Identify which cell holds the provided text, then report its (x, y) central coordinate. 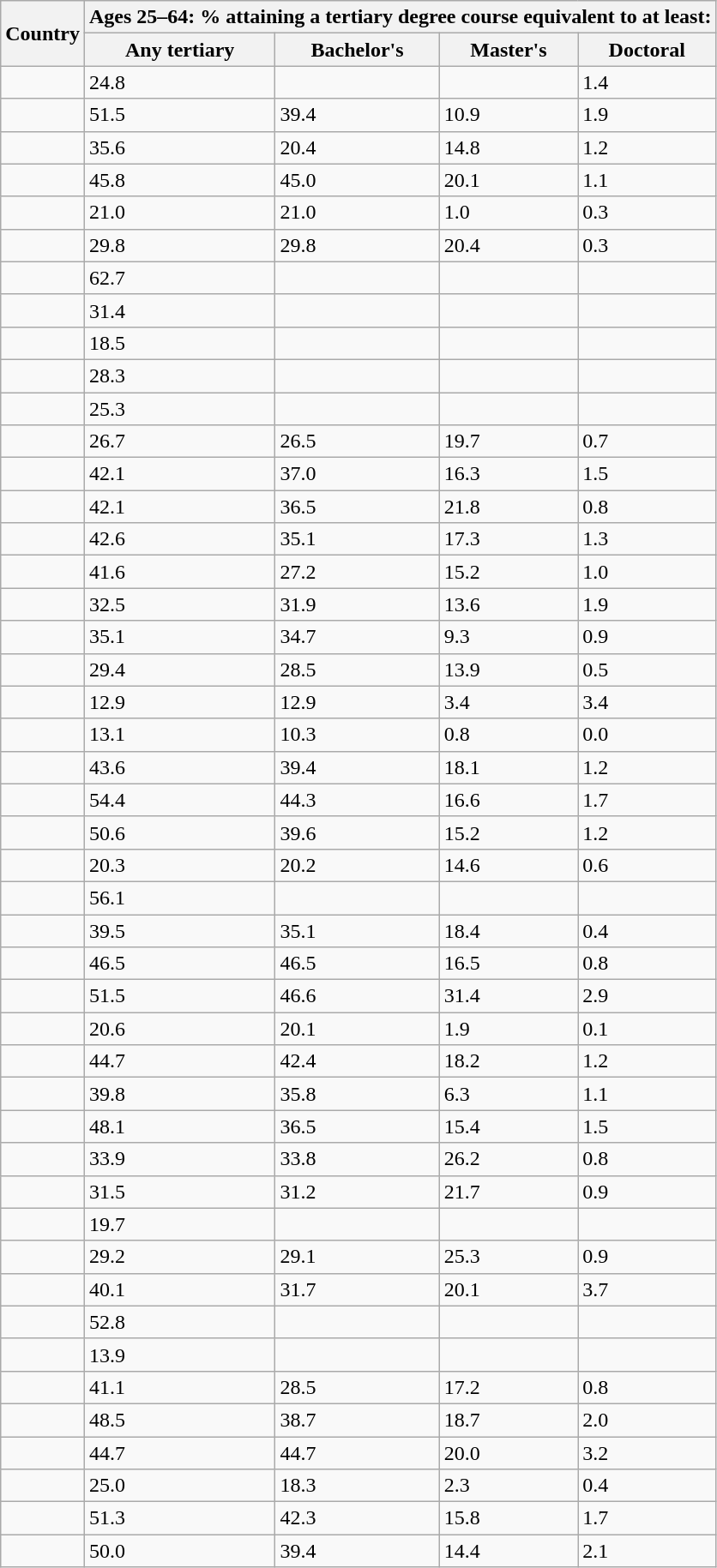
27.2 (357, 572)
40.1 (179, 1289)
39.5 (179, 930)
43.6 (179, 767)
37.0 (357, 474)
42.3 (357, 1518)
16.5 (508, 964)
20.2 (357, 865)
17.2 (508, 1387)
33.9 (179, 1159)
13.1 (179, 735)
54.4 (179, 800)
31.2 (357, 1192)
26.5 (357, 442)
24.8 (179, 82)
29.1 (357, 1257)
18.4 (508, 930)
31.5 (179, 1192)
32.5 (179, 604)
33.8 (357, 1159)
18.3 (357, 1486)
18.1 (508, 767)
56.1 (179, 898)
18.7 (508, 1420)
31.7 (357, 1289)
46.6 (357, 996)
42.6 (179, 539)
50.6 (179, 832)
1.3 (647, 539)
3.7 (647, 1289)
18.5 (179, 343)
15.8 (508, 1518)
10.9 (508, 115)
14.8 (508, 147)
48.5 (179, 1420)
3.2 (647, 1453)
0.7 (647, 442)
41.1 (179, 1387)
0.6 (647, 865)
16.6 (508, 800)
2.3 (508, 1486)
35.6 (179, 147)
6.3 (508, 1094)
9.3 (508, 637)
Doctoral (647, 50)
16.3 (508, 474)
2.0 (647, 1420)
26.7 (179, 442)
34.7 (357, 637)
13.6 (508, 604)
51.3 (179, 1518)
39.8 (179, 1094)
25.0 (179, 1486)
39.6 (357, 832)
Ages 25–64: % attaining a tertiary degree course equivalent to at least: (400, 17)
28.3 (179, 375)
17.3 (508, 539)
31.9 (357, 604)
0.1 (647, 1029)
42.4 (357, 1061)
18.2 (508, 1061)
44.3 (357, 800)
20.6 (179, 1029)
21.8 (508, 507)
26.2 (508, 1159)
15.4 (508, 1126)
Bachelor's (357, 50)
41.6 (179, 572)
Any tertiary (179, 50)
10.3 (357, 735)
29.4 (179, 670)
29.2 (179, 1257)
50.0 (179, 1551)
2.1 (647, 1551)
2.9 (647, 996)
35.8 (357, 1094)
Master's (508, 50)
14.4 (508, 1551)
21.7 (508, 1192)
0.0 (647, 735)
1.4 (647, 82)
0.5 (647, 670)
14.6 (508, 865)
Country (43, 33)
52.8 (179, 1322)
48.1 (179, 1126)
20.3 (179, 865)
45.8 (179, 180)
20.0 (508, 1453)
62.7 (179, 278)
38.7 (357, 1420)
45.0 (357, 180)
